Extract the (X, Y) coordinate from the center of the cell holding the provided text.  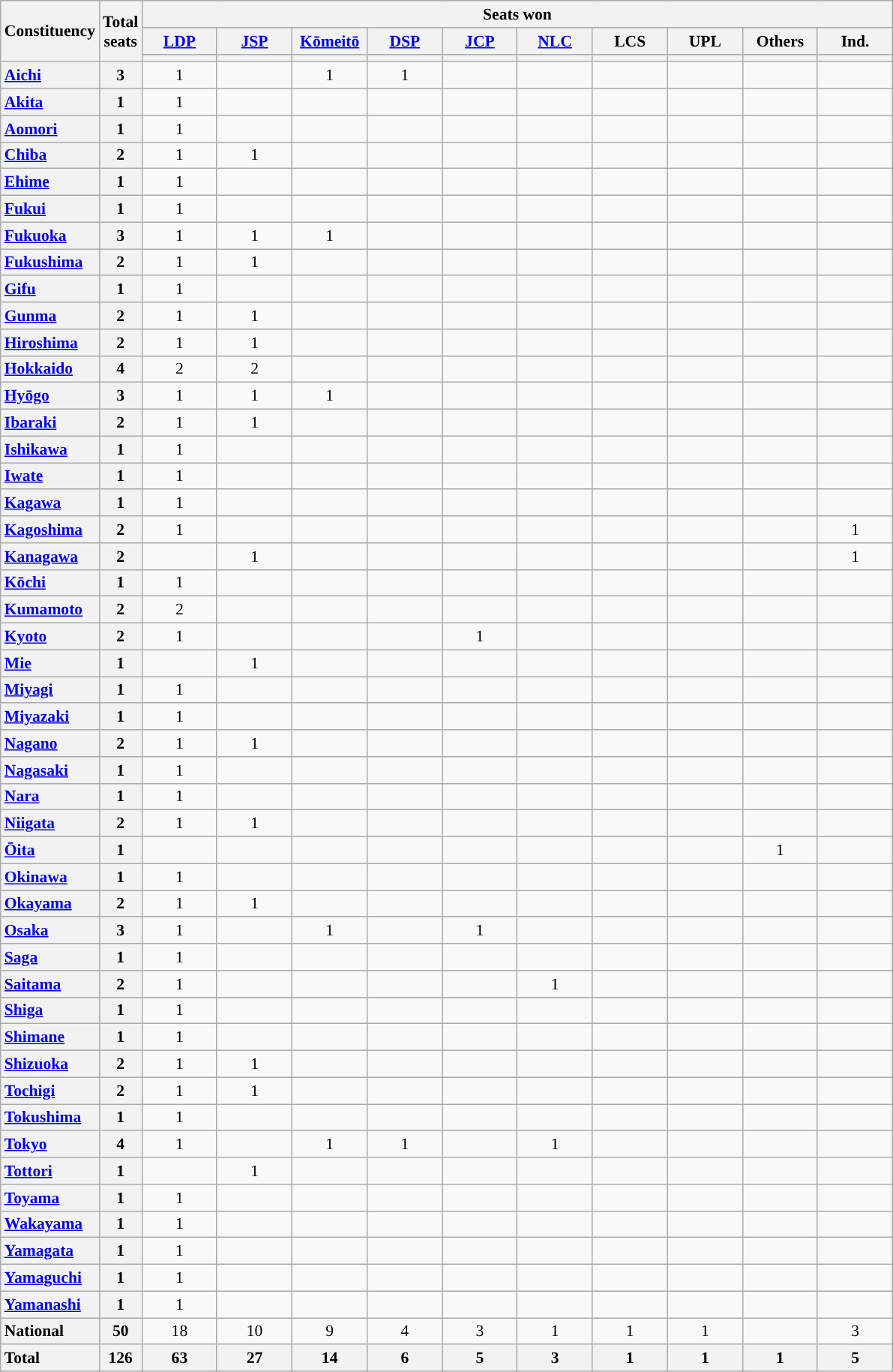
Okayama (49, 904)
Miyazaki (49, 717)
Hyōgo (49, 396)
NLC (555, 41)
6 (405, 1358)
Yamaguchi (49, 1278)
Total (49, 1358)
Hiroshima (49, 343)
Kōmeitō (330, 41)
Seats won (517, 14)
Ehime (49, 182)
Tokyo (49, 1145)
Ind. (855, 41)
Kyoto (49, 637)
Osaka (49, 931)
Akita (49, 102)
Fukui (49, 209)
Constituency (49, 32)
Aichi (49, 76)
10 (254, 1331)
National (49, 1331)
Nagano (49, 743)
Tokushima (49, 1118)
9 (330, 1331)
Mie (49, 663)
Totalseats (120, 32)
27 (254, 1358)
Fukushima (49, 263)
Saitama (49, 984)
63 (179, 1358)
Saga (49, 957)
Gunma (49, 316)
Others (780, 41)
Aomori (49, 129)
Okinawa (49, 877)
Kanagawa (49, 557)
18 (179, 1331)
Toyama (49, 1198)
14 (330, 1358)
126 (120, 1358)
JSP (254, 41)
Niigata (49, 824)
Ibaraki (49, 423)
Tochigi (49, 1091)
Fukuoka (49, 236)
Shizuoka (49, 1064)
Shiga (49, 1010)
Nara (49, 797)
Gifu (49, 290)
DSP (405, 41)
Yamagata (49, 1251)
Ōita (49, 851)
LDP (179, 41)
UPL (705, 41)
LCS (630, 41)
Tottori (49, 1171)
Kagawa (49, 503)
Yamanashi (49, 1304)
Miyagi (49, 690)
50 (120, 1331)
Shimane (49, 1037)
Iwate (49, 476)
Kagoshima (49, 530)
Kumamoto (49, 610)
Chiba (49, 155)
Hokkaido (49, 369)
Ishikawa (49, 449)
JCP (480, 41)
Wakayama (49, 1224)
Kōchi (49, 583)
Nagasaki (49, 770)
